Find where the given text appears and provide that cell's center as (x, y) coordinate. 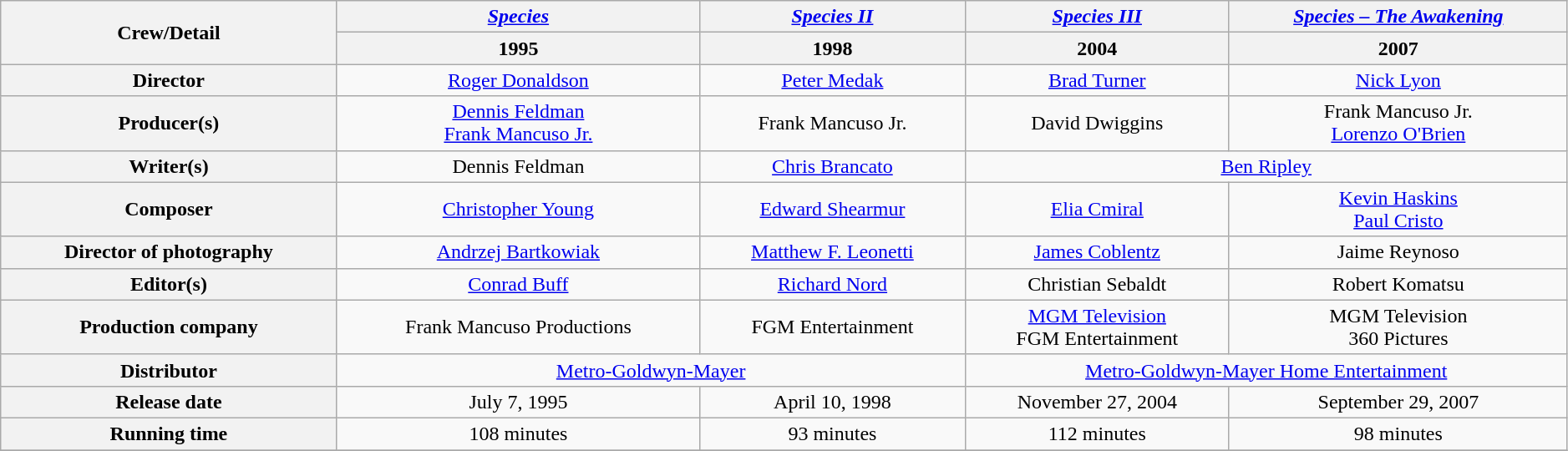
Dennis Feldman Frank Mancuso Jr. (518, 124)
Brad Turner (1097, 80)
Andrzej Bartkowiak (518, 252)
Kevin Haskins Paul Cristo (1398, 209)
Species III (1097, 17)
Running time (169, 433)
Elia Cmiral (1097, 209)
James Coblentz (1097, 252)
MGM Television360 Pictures (1398, 327)
Production company (169, 327)
Producer(s) (169, 124)
Frank Mancuso Jr. Lorenzo O'Brien (1398, 124)
Edward Shearmur (832, 209)
Metro-Goldwyn-Mayer Home Entertainment (1266, 370)
2004 (1097, 48)
112 minutes (1097, 433)
Director of photography (169, 252)
MGM TelevisionFGM Entertainment (1097, 327)
Distributor (169, 370)
Richard Nord (832, 284)
April 10, 1998 (832, 402)
Crew/Detail (169, 33)
Jaime Reynoso (1398, 252)
Ben Ripley (1266, 166)
September 29, 2007 (1398, 402)
Frank Mancuso Productions (518, 327)
98 minutes (1398, 433)
Species II (832, 17)
November 27, 2004 (1097, 402)
Dennis Feldman (518, 166)
93 minutes (832, 433)
Conrad Buff (518, 284)
Director (169, 80)
Writer(s) (169, 166)
Release date (169, 402)
Chris Brancato (832, 166)
Species – The Awakening (1398, 17)
1998 (832, 48)
David Dwiggins (1097, 124)
Composer (169, 209)
Christian Sebaldt (1097, 284)
Editor(s) (169, 284)
Roger Donaldson (518, 80)
Matthew F. Leonetti (832, 252)
Robert Komatsu (1398, 284)
Species (518, 17)
1995 (518, 48)
Peter Medak (832, 80)
Christopher Young (518, 209)
FGM Entertainment (832, 327)
2007 (1398, 48)
Frank Mancuso Jr. (832, 124)
Nick Lyon (1398, 80)
July 7, 1995 (518, 402)
Metro-Goldwyn-Mayer (651, 370)
108 minutes (518, 433)
